Detect which cell encompasses the target text, then output its (x, y) center coordinate. 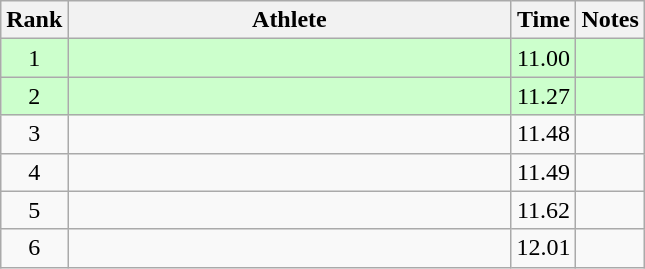
12.01 (544, 248)
Notes (610, 20)
11.49 (544, 172)
11.48 (544, 134)
1 (34, 58)
5 (34, 210)
Rank (34, 20)
6 (34, 248)
Athlete (290, 20)
2 (34, 96)
11.62 (544, 210)
Time (544, 20)
11.00 (544, 58)
11.27 (544, 96)
4 (34, 172)
3 (34, 134)
